Return [x, y] of the center of cell containing provided text 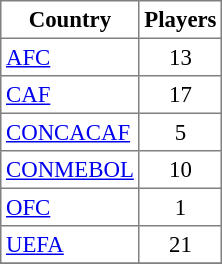
21 [180, 245]
1 [180, 207]
CONMEBOL [70, 170]
13 [180, 57]
OFC [70, 207]
CONCACAF [70, 132]
CAF [70, 95]
Country [70, 20]
17 [180, 95]
10 [180, 170]
AFC [70, 57]
5 [180, 132]
UEFA [70, 245]
Players [180, 20]
